Return (X, Y) of the center of cell containing provided text 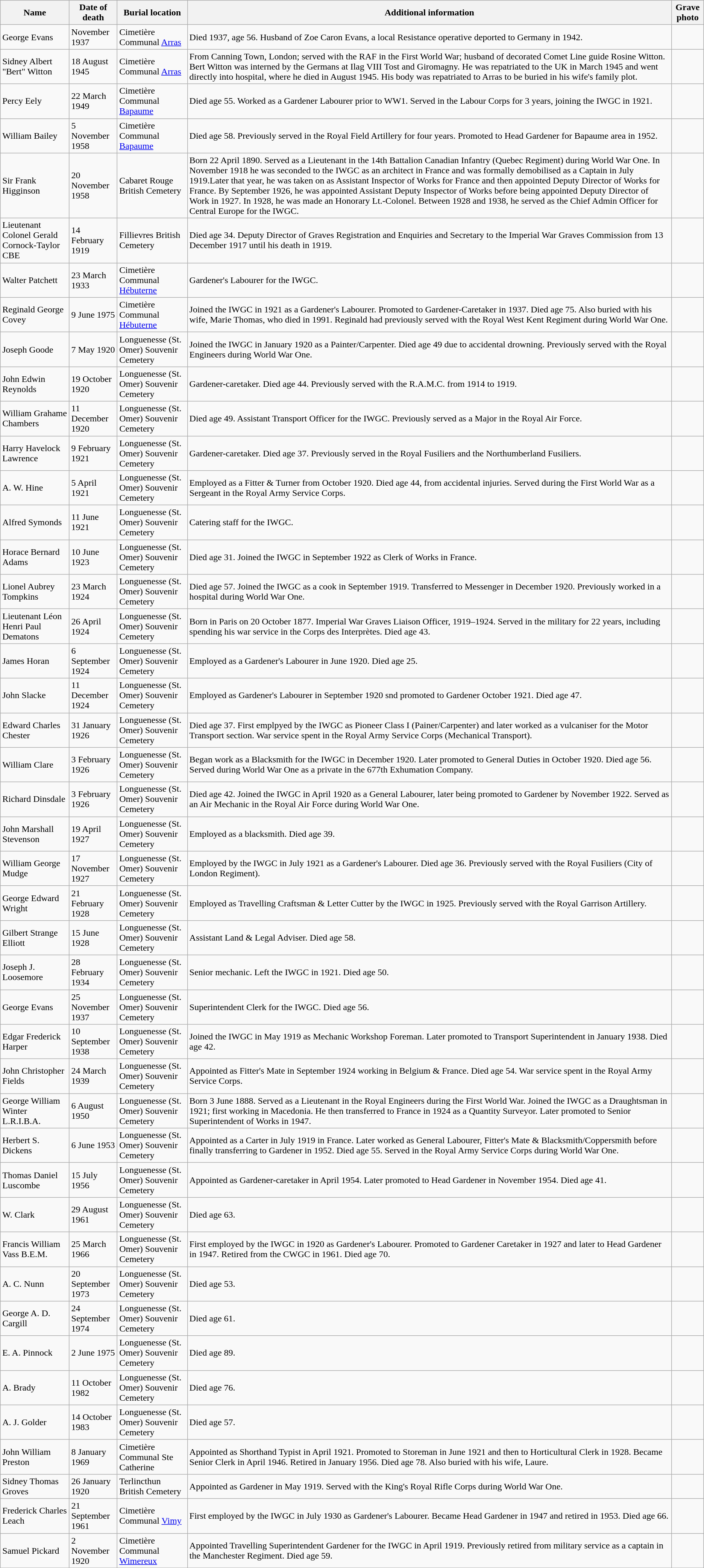
A. W. Hine (35, 488)
Joseph Goode (35, 349)
Date of death (93, 13)
24 March 1939 (93, 1076)
Employed as a blacksmith. Died age 39. (429, 834)
November 1937 (93, 37)
Cabaret Rouge British Cemetery (152, 186)
Catering staff for the IWGC. (429, 523)
8 January 1969 (93, 1457)
Died age 63. (429, 1215)
Sir Frank Higginson (35, 186)
W. Clark (35, 1215)
William Clare (35, 765)
23 March 1924 (93, 592)
Terlincthun British Cemetery (152, 1486)
2 November 1920 (93, 1550)
Died age 55. Worked as a Gardener Labourer prior to WW1. Served in the Labour Corps for 3 years, joining the IWGC in 1921. (429, 101)
15 June 1928 (93, 938)
Joseph J. Loosemore (35, 972)
Employed as Gardener's Labourer in September 1920 snd promoted to Gardener October 1921. Died age 47. (429, 695)
21 February 1928 (93, 903)
George A. D. Cargill (35, 1318)
Gardener-caretaker. Died age 37. Previously served in the Royal Fusiliers and the Northumberland Fusiliers. (429, 453)
6 June 1953 (93, 1145)
10 September 1938 (93, 1042)
Employed as a Gardener's Labourer in June 1920. Died age 25. (429, 661)
Assistant Land & Legal Adviser. Died age 58. (429, 938)
Frederick Charles Leach (35, 1516)
18 August 1945 (93, 67)
Died age 89. (429, 1353)
Edward Charles Chester (35, 730)
Died 1937, age 56. Husband of Zoe Caron Evans, a local Resistance operative deported to Germany in 1942. (429, 37)
A. J. Golder (35, 1422)
24 September 1974 (93, 1318)
Cimetière Communal Wimereux (152, 1550)
Gardener-caretaker. Died age 44. Previously served with the R.A.M.C. from 1914 to 1919. (429, 384)
Died age 53. (429, 1284)
John Edwin Reynolds (35, 384)
William Bailey (35, 136)
Employed by the IWGC in July 1921 as a Gardener's Labourer. Died age 36. Previously served with the Royal Fusiliers (City of London Regiment). (429, 868)
19 April 1927 (93, 834)
Fillievres British Cemetery (152, 241)
Edgar Frederick Harper (35, 1042)
Reginald George Covey (35, 315)
Richard Dinsdale (35, 799)
John Slacke (35, 695)
Gardener's Labourer for the IWGC. (429, 280)
E. A. Pinnock (35, 1353)
John Christopher Fields (35, 1076)
5 April 1921 (93, 488)
William George Mudge (35, 868)
John Marshall Stevenson (35, 834)
Died age 76. (429, 1388)
Lieutenant Léon Henri Paul Dematons (35, 626)
Horace Bernard Adams (35, 557)
Appointed as Fitter's Mate in September 1924 working in Belgium & France. Died age 54. War service spent in the Royal Army Service Corps. (429, 1076)
Cimetière Communal Vimy (152, 1516)
25 March 1966 (93, 1249)
Francis William Vass B.E.M. (35, 1249)
20 September 1973 (93, 1284)
9 June 1975 (93, 315)
Joined the IWGC in May 1919 as Mechanic Workshop Foreman. Later promoted to Transport Superintendent in January 1938. Died age 42. (429, 1042)
A. C. Nunn (35, 1284)
19 October 1920 (93, 384)
Burial location (152, 13)
George William Winter L.R.I.B.A. (35, 1111)
6 August 1950 (93, 1111)
26 January 1920 (93, 1486)
Appointed as Gardener in May 1919. Served with the King's Royal Rifle Corps during World War One. (429, 1486)
Died age 57. (429, 1422)
17 November 1927 (93, 868)
15 July 1956 (93, 1180)
25 November 1937 (93, 1007)
Additional information (429, 13)
William Grahame Chambers (35, 418)
11 June 1921 (93, 523)
10 June 1923 (93, 557)
28 February 1934 (93, 972)
Walter Patchett (35, 280)
Grave photo (687, 13)
Gilbert Strange Elliott (35, 938)
11 December 1920 (93, 418)
6 September 1924 (93, 661)
22 March 1949 (93, 101)
Alfred Symonds (35, 523)
Harry Havelock Lawrence (35, 453)
Sidney Albert "Bert" Witton (35, 67)
31 January 1926 (93, 730)
Senior mechanic. Left the IWGC in 1921. Died age 50. (429, 972)
Died age 58. Previously served in the Royal Field Artillery for four years. Promoted to Head Gardener for Bapaume area in 1952. (429, 136)
Lieutenant Colonel Gerald Cornock-Taylor CBE (35, 241)
Employed as Travelling Craftsman & Letter Cutter by the IWGC in 1925. Previously served with the Royal Garrison Artillery. (429, 903)
Lionel Aubrey Tompkins (35, 592)
11 October 1982 (93, 1388)
George Edward Wright (35, 903)
Superintendent Clerk for the IWGC. Died age 56. (429, 1007)
5 November 1958 (93, 136)
Name (35, 13)
Samuel Pickard (35, 1550)
A. Brady (35, 1388)
Died age 61. (429, 1318)
Died age 31. Joined the IWGC in September 1922 as Clerk of Works in France. (429, 557)
Sidney Thomas Groves (35, 1486)
26 April 1924 (93, 626)
Appointed as Gardener-caretaker in April 1954. Later promoted to Head Gardener in November 1954. Died age 41. (429, 1180)
James Horan (35, 661)
Percy Eely (35, 101)
Died age 49. Assistant Transport Officer for the IWGC. Previously served as a Major in the Royal Air Force. (429, 418)
11 December 1924 (93, 695)
John William Preston (35, 1457)
Cimetière Communal Ste Catherine (152, 1457)
7 May 1920 (93, 349)
First employed by the IWGC in July 1930 as Gardener's Labourer. Became Head Gardener in 1947 and retired in 1953. Died age 66. (429, 1516)
14 February 1919 (93, 241)
2 June 1975 (93, 1353)
21 September 1961 (93, 1516)
29 August 1961 (93, 1215)
14 October 1983 (93, 1422)
23 March 1933 (93, 280)
Thomas Daniel Luscombe (35, 1180)
Herbert S. Dickens (35, 1145)
9 February 1921 (93, 453)
20 November 1958 (93, 186)
